Detect which cell encompasses the target text, then output its [X, Y] center coordinate. 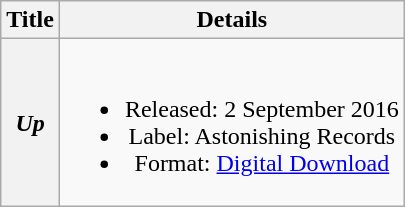
Up [30, 122]
Released: 2 September 2016Label: Astonishing RecordsFormat: Digital Download [232, 122]
Details [232, 20]
Title [30, 20]
